For the text-containing cell, return its midpoint in [X, Y] coordinate format. 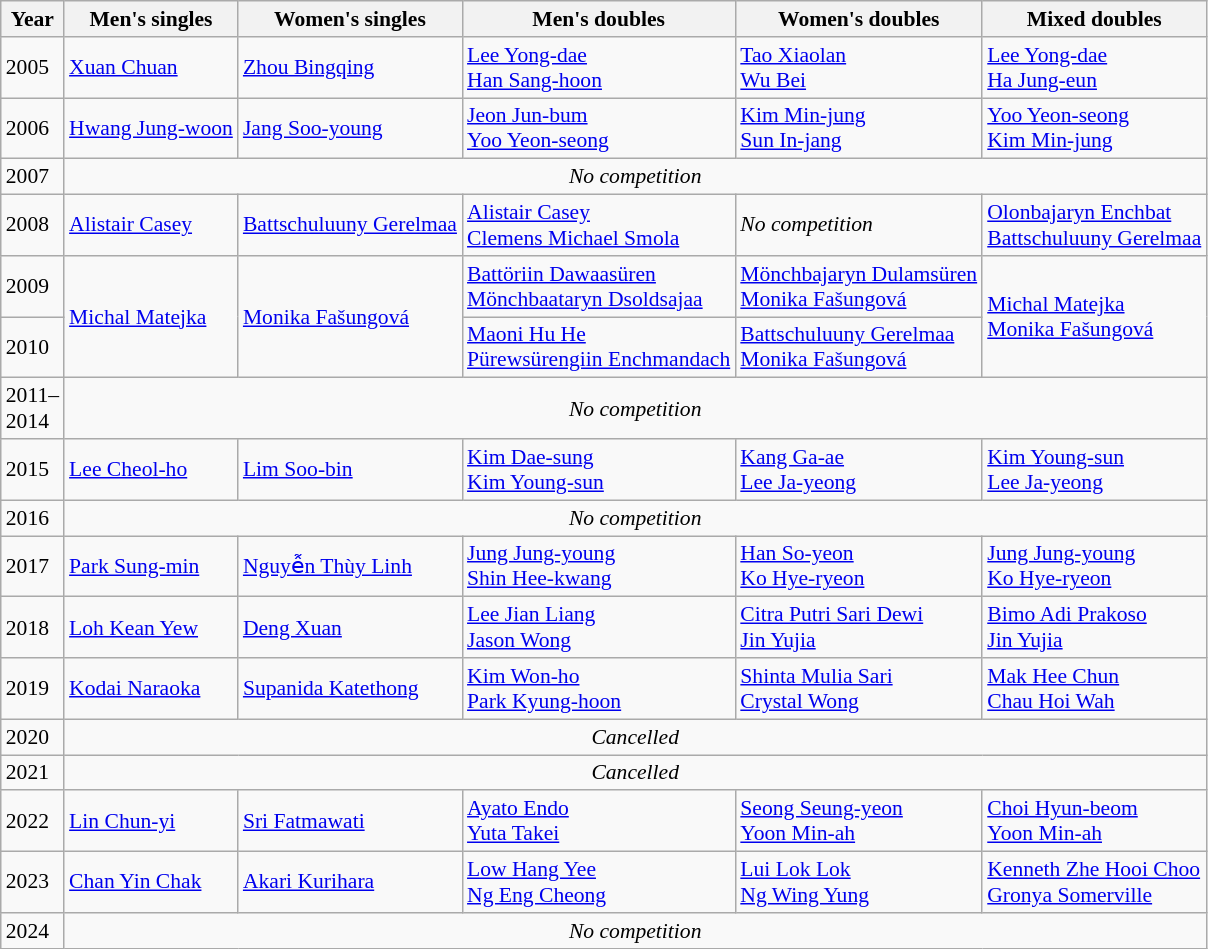
Women's doubles [858, 19]
Zhou Bingqing [350, 68]
Men's doubles [598, 19]
Jang Soo-young [350, 128]
Lee Jian Liang Jason Wong [598, 628]
Kim Won-ho Park Kyung-hoon [598, 688]
Kodai Naraoka [151, 688]
2015 [32, 470]
Kim Min-jung Sun In-jang [858, 128]
2020 [32, 737]
Battöriin Dawaasüren Mönchbaataryn Dsoldsajaa [598, 286]
Kang Ga-ae Lee Ja-yeong [858, 470]
Michal Matejka Monika Fašungová [1094, 317]
Year [32, 19]
Xuan Chuan [151, 68]
Michal Matejka [151, 317]
Chan Yin Chak [151, 882]
2022 [32, 822]
Supanida Katethong [350, 688]
Low Hang Yee Ng Eng Cheong [598, 882]
Citra Putri Sari Dewi Jin Yujia [858, 628]
Nguyễn Thùy Linh [350, 566]
Kim Young-sun Lee Ja-yeong [1094, 470]
Deng Xuan [350, 628]
Lui Lok Lok Ng Wing Yung [858, 882]
Lee Yong-dae Ha Jung-eun [1094, 68]
Alistair Casey Clemens Michael Smola [598, 226]
2021 [32, 773]
2008 [32, 226]
Shinta Mulia Sari Crystal Wong [858, 688]
Ayato Endo Yuta Takei [598, 822]
2017 [32, 566]
Jeon Jun-bum Yoo Yeon-seong [598, 128]
Mönchbajaryn Dulamsüren Monika Fašungová [858, 286]
Kim Dae-sung Kim Young-sun [598, 470]
2007 [32, 177]
Park Sung-min [151, 566]
Women's singles [350, 19]
Lim Soo-bin [350, 470]
2005 [32, 68]
Olonbajaryn Enchbat Battschuluuny Gerelmaa [1094, 226]
Yoo Yeon-seong Kim Min-jung [1094, 128]
Mixed doubles [1094, 19]
Lee Yong-dae Han Sang-hoon [598, 68]
2011–2014 [32, 408]
Jung Jung-young Ko Hye-ryeon [1094, 566]
Sri Fatmawati [350, 822]
Mak Hee Chun Chau Hoi Wah [1094, 688]
2018 [32, 628]
2019 [32, 688]
2023 [32, 882]
2009 [32, 286]
Tao Xiaolan Wu Bei [858, 68]
Battschuluuny Gerelmaa [350, 226]
Alistair Casey [151, 226]
Lin Chun-yi [151, 822]
Kenneth Zhe Hooi Choo Gronya Somerville [1094, 882]
Battschuluuny Gerelmaa Monika Fašungová [858, 348]
Akari Kurihara [350, 882]
Han So-yeon Ko Hye-ryeon [858, 566]
2024 [32, 931]
Maoni Hu He Pürewsürengiin Enchmandach [598, 348]
2016 [32, 518]
Seong Seung-yeon Yoon Min-ah [858, 822]
Hwang Jung-woon [151, 128]
2006 [32, 128]
Loh Kean Yew [151, 628]
Choi Hyun-beom Yoon Min-ah [1094, 822]
Bimo Adi Prakoso Jin Yujia [1094, 628]
Monika Fašungová [350, 317]
Lee Cheol-ho [151, 470]
Jung Jung-young Shin Hee-kwang [598, 566]
Men's singles [151, 19]
2010 [32, 348]
